Pinpoint the cell where the given text exists, returning its [X, Y] midpoint coordinate. 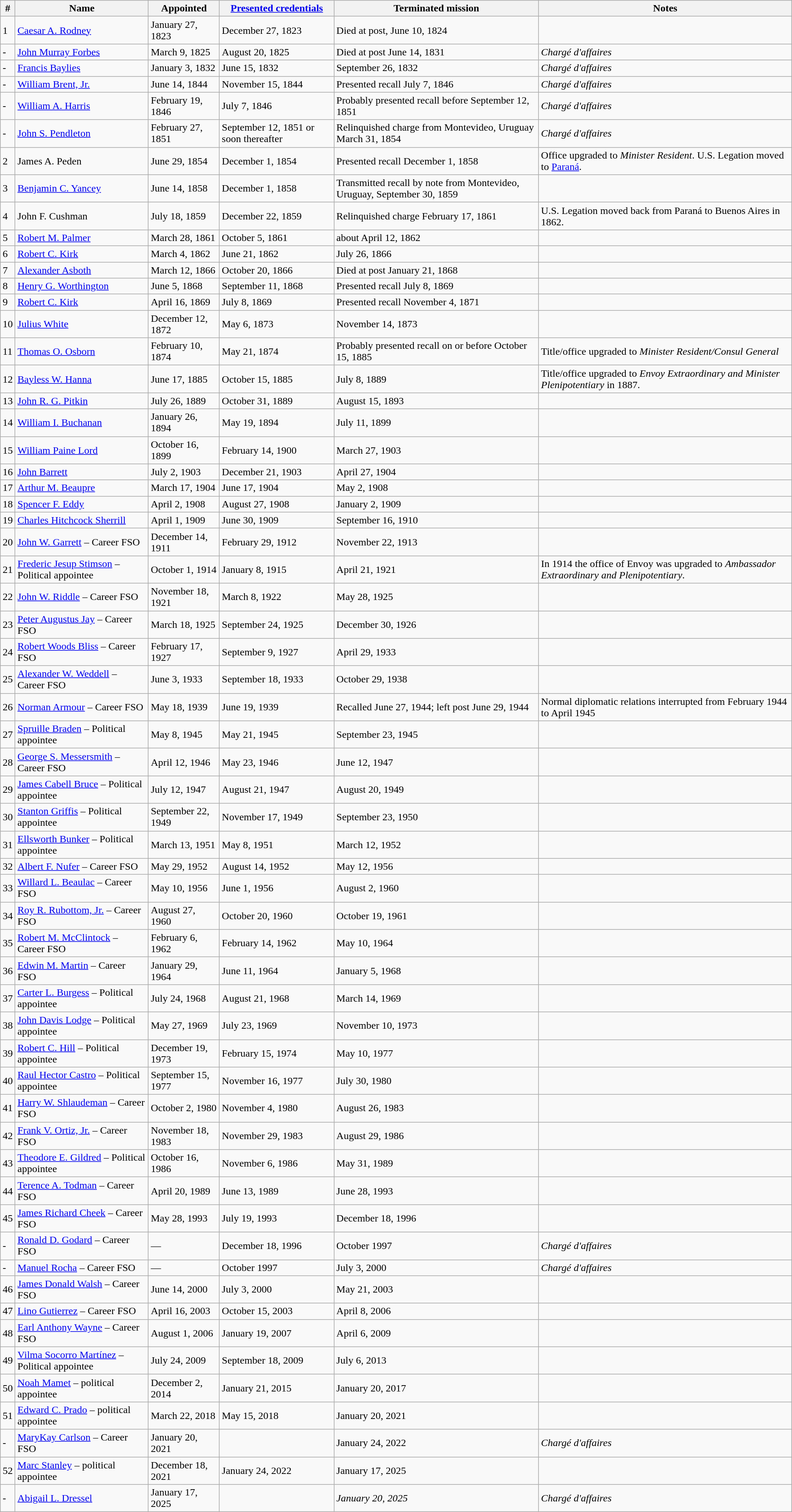
June 14, 1844 [184, 84]
October 16, 1986 [184, 1164]
December 2, 2014 [184, 1388]
4 [8, 216]
Stanton Griffis – Political appointee [82, 817]
January 3, 1832 [184, 68]
August 29, 1986 [437, 1136]
January 27, 1823 [184, 30]
William Paine Lord [82, 450]
34 [8, 916]
May 8, 1945 [184, 735]
22 [8, 597]
April 16, 2003 [184, 1311]
John R. G. Pitkin [82, 401]
January 20, 2025 [437, 1498]
42 [8, 1136]
March 13, 1951 [184, 845]
July 11, 1899 [437, 423]
May 10, 1977 [437, 1053]
33 [8, 888]
48 [8, 1333]
October 20, 1866 [277, 270]
May 2, 1908 [437, 488]
May 23, 1946 [277, 762]
August 27, 1908 [277, 504]
Henry G. Worthington [82, 286]
January 5, 1968 [437, 971]
April 6, 2009 [437, 1333]
Arthur M. Beaupre [82, 488]
August 2, 1960 [437, 888]
August 14, 1952 [277, 866]
May 15, 2018 [277, 1416]
Died at post January 21, 1868 [437, 270]
August 20, 1949 [437, 790]
16 [8, 472]
June 1, 1956 [277, 888]
May 31, 1989 [437, 1164]
Earl Anthony Wayne – Career FSO [82, 1333]
September 15, 1977 [184, 1081]
March 9, 1825 [184, 52]
April 8, 2006 [437, 1311]
Office upgraded to Minister Resident. U.S. Legation moved to Paraná. [665, 161]
Presented credentials [277, 8]
July 2, 1903 [184, 472]
November 22, 1913 [437, 542]
8 [8, 286]
John W. Riddle – Career FSO [82, 597]
William I. Buchanan [82, 423]
December 19, 1973 [184, 1053]
43 [8, 1164]
Benjamin C. Yancey [82, 189]
December 12, 1872 [184, 324]
July 7, 1846 [277, 106]
Bayless W. Hanna [82, 379]
27 [8, 735]
October 20, 1960 [277, 916]
James Donald Walsh – Career FSO [82, 1290]
41 [8, 1109]
Vilma Socorro Martínez – Political appointee [82, 1361]
May 21, 1945 [277, 735]
37 [8, 998]
July 6, 2013 [437, 1361]
Carter L. Burgess – Political appointee [82, 998]
August 21, 1947 [277, 790]
40 [8, 1081]
Terminated mission [437, 8]
May 8, 1951 [277, 845]
November 16, 1977 [277, 1081]
36 [8, 971]
July 8, 1869 [277, 302]
Frederic Jesup Stimson – Political appointee [82, 569]
49 [8, 1361]
Terence A. Todman – Career FSO [82, 1191]
March 17, 1904 [184, 488]
March 28, 1861 [184, 238]
45 [8, 1219]
April 16, 1869 [184, 302]
Normal diplomatic relations interrupted from February 1944 to April 1945 [665, 707]
October 5, 1861 [277, 238]
1 [8, 30]
Charles Hitchcock Sherrill [82, 520]
June 19, 1939 [277, 707]
31 [8, 845]
July 26, 1889 [184, 401]
September 16, 1910 [437, 520]
September 18, 2009 [277, 1361]
September 22, 1949 [184, 817]
March 8, 1922 [277, 597]
25 [8, 680]
October 29, 1938 [437, 680]
June 15, 1832 [277, 68]
20 [8, 542]
51 [8, 1416]
April 27, 1904 [437, 472]
February 17, 1927 [184, 652]
Willard L. Beaulac – Career FSO [82, 888]
November 10, 1973 [437, 1026]
39 [8, 1053]
12 [8, 379]
December 18, 2021 [184, 1471]
William Brent, Jr. [82, 84]
Thomas O. Osborn [82, 352]
Presented recall November 4, 1871 [437, 302]
July 24, 1968 [184, 998]
# [8, 8]
January 8, 1915 [277, 569]
March 12, 1952 [437, 845]
April 21, 1921 [437, 569]
May 21, 2003 [437, 1290]
May 12, 1956 [437, 866]
March 18, 1925 [184, 624]
November 29, 1983 [277, 1136]
May 28, 1925 [437, 597]
Title/office upgraded to Envoy Extraordinary and Minister Plenipotentiary in 1887. [665, 379]
April 29, 1933 [437, 652]
Presented recall July 7, 1846 [437, 84]
June 30, 1909 [277, 520]
November 6, 1986 [277, 1164]
December 14, 1911 [184, 542]
January 20, 2017 [437, 1388]
Died at post June 14, 1831 [437, 52]
35 [8, 943]
January 26, 1894 [184, 423]
May 27, 1969 [184, 1026]
Theodore E. Gildred – Political appointee [82, 1164]
June 17, 1885 [184, 379]
August 20, 1825 [277, 52]
February 6, 1962 [184, 943]
John Murray Forbes [82, 52]
James Cabell Bruce – Political appointee [82, 790]
June 21, 1862 [277, 254]
MaryKay Carlson – Career FSO [82, 1443]
Transmitted recall by note from Montevideo, Uruguay, September 30, 1859 [437, 189]
November 18, 1921 [184, 597]
30 [8, 817]
17 [8, 488]
14 [8, 423]
October 2, 1980 [184, 1109]
May 29, 1952 [184, 866]
September 26, 1832 [437, 68]
James Richard Cheek – Career FSO [82, 1219]
6 [8, 254]
September 23, 1950 [437, 817]
April 2, 1908 [184, 504]
John Barrett [82, 472]
Alexander Asboth [82, 270]
9 [8, 302]
November 18, 1983 [184, 1136]
Relinquished charge from Montevideo, Uruguay March 31, 1854 [437, 134]
December 27, 1823 [277, 30]
Frank V. Ortiz, Jr. – Career FSO [82, 1136]
28 [8, 762]
July 18, 1859 [184, 216]
August 1, 2006 [184, 1333]
September 11, 1868 [277, 286]
February 29, 1912 [277, 542]
May 18, 1939 [184, 707]
29 [8, 790]
February 27, 1851 [184, 134]
21 [8, 569]
Robert C. Hill – Political appointee [82, 1053]
Manuel Rocha – Career FSO [82, 1268]
June 17, 1904 [277, 488]
September 24, 1925 [277, 624]
July 23, 1969 [277, 1026]
October 19, 1961 [437, 916]
October 31, 1889 [277, 401]
15 [8, 450]
Name [82, 8]
June 5, 1868 [184, 286]
June 13, 1989 [277, 1191]
23 [8, 624]
about April 12, 1862 [437, 238]
Harry W. Shlaudeman – Career FSO [82, 1109]
19 [8, 520]
50 [8, 1388]
July 26, 1866 [437, 254]
October 15, 2003 [277, 1311]
38 [8, 1026]
26 [8, 707]
May 6, 1873 [277, 324]
September 18, 1933 [277, 680]
October 16, 1899 [184, 450]
May 10, 1964 [437, 943]
November 14, 1873 [437, 324]
June 11, 1964 [277, 971]
August 26, 1983 [437, 1109]
11 [8, 352]
September 23, 1945 [437, 735]
Norman Armour – Career FSO [82, 707]
February 14, 1900 [277, 450]
Recalled June 27, 1944; left post June 29, 1944 [437, 707]
June 29, 1854 [184, 161]
June 28, 1993 [437, 1191]
February 14, 1962 [277, 943]
June 14, 2000 [184, 1290]
March 14, 1969 [437, 998]
44 [8, 1191]
47 [8, 1311]
February 19, 1846 [184, 106]
May 19, 1894 [277, 423]
46 [8, 1290]
May 28, 1993 [184, 1219]
10 [8, 324]
Spruille Braden – Political appointee [82, 735]
Raul Hector Castro – Political appointee [82, 1081]
July 30, 1980 [437, 1081]
April 12, 1946 [184, 762]
Albert F. Nufer – Career FSO [82, 866]
October 15, 1885 [277, 379]
December 21, 1903 [277, 472]
July 24, 2009 [184, 1361]
Robert M. Palmer [82, 238]
April 20, 1989 [184, 1191]
Relinquished charge February 17, 1861 [437, 216]
August 15, 1893 [437, 401]
2 [8, 161]
November 15, 1844 [277, 84]
March 4, 1862 [184, 254]
Robert Woods Bliss – Career FSO [82, 652]
Presented recall July 8, 1869 [437, 286]
Abigail L. Dressel [82, 1498]
July 19, 1993 [277, 1219]
February 15, 1974 [277, 1053]
Peter Augustus Jay – Career FSO [82, 624]
George S. Messersmith – Career FSO [82, 762]
May 21, 1874 [277, 352]
32 [8, 866]
Title/office upgraded to Minister Resident/Consul General [665, 352]
April 1, 1909 [184, 520]
July 12, 1947 [184, 790]
Marc Stanley – political appointee [82, 1471]
March 12, 1866 [184, 270]
James A. Peden [82, 161]
52 [8, 1471]
December 30, 1926 [437, 624]
October 1, 1914 [184, 569]
January 29, 1964 [184, 971]
August 27, 1960 [184, 916]
September 9, 1927 [277, 652]
December 1, 1858 [277, 189]
18 [8, 504]
Edwin M. Martin – Career FSO [82, 971]
Edward C. Prado – political appointee [82, 1416]
Roy R. Rubottom, Jr. – Career FSO [82, 916]
Noah Mamet – political appointee [82, 1388]
June 14, 1858 [184, 189]
November 17, 1949 [277, 817]
June 12, 1947 [437, 762]
September 12, 1851 or soon thereafter [277, 134]
Spencer F. Eddy [82, 504]
January 2, 1909 [437, 504]
July 8, 1889 [437, 379]
Notes [665, 8]
Francis Baylies [82, 68]
August 21, 1968 [277, 998]
John F. Cushman [82, 216]
24 [8, 652]
John S. Pendleton [82, 134]
March 22, 2018 [184, 1416]
Appointed [184, 8]
Robert M. McClintock – Career FSO [82, 943]
Presented recall December 1, 1858 [437, 161]
March 27, 1903 [437, 450]
December 1, 1854 [277, 161]
Died at post, June 10, 1824 [437, 30]
Ronald D. Godard – Career FSO [82, 1246]
January 21, 2015 [277, 1388]
U.S. Legation moved back from Paraná to Buenos Aires in 1862. [665, 216]
In 1914 the office of Envoy was upgraded to Ambassador Extraordinary and Plenipotentiary. [665, 569]
Probably presented recall on or before October 15, 1885 [437, 352]
January 19, 2007 [277, 1333]
Caesar A. Rodney [82, 30]
Julius White [82, 324]
John Davis Lodge – Political appointee [82, 1026]
December 22, 1859 [277, 216]
13 [8, 401]
5 [8, 238]
May 10, 1956 [184, 888]
Alexander W. Weddell – Career FSO [82, 680]
3 [8, 189]
Ellsworth Bunker – Political appointee [82, 845]
June 3, 1933 [184, 680]
November 4, 1980 [277, 1109]
Probably presented recall before September 12, 1851 [437, 106]
Lino Gutierrez – Career FSO [82, 1311]
7 [8, 270]
William A. Harris [82, 106]
February 10, 1874 [184, 352]
John W. Garrett – Career FSO [82, 542]
